Scan for the cell matching the given text and deliver its [X, Y] coordinate at center. 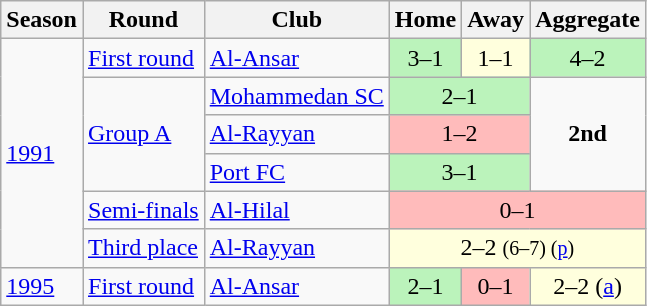
4–2 [588, 58]
Home [425, 20]
2–2 (a) [588, 286]
Semi-finals [143, 210]
1991 [42, 153]
1–2 [459, 134]
Port FC [296, 172]
1995 [42, 286]
Group A [143, 134]
2nd [588, 134]
Third place [143, 248]
1–1 [496, 58]
Season [42, 20]
Mohammedan SC [296, 96]
Al-Hilal [296, 210]
Round [143, 20]
Aggregate [588, 20]
2–2 (6–7) (p) [517, 248]
Club [296, 20]
Away [496, 20]
